For the text-containing cell, return its midpoint in (x, y) coordinate format. 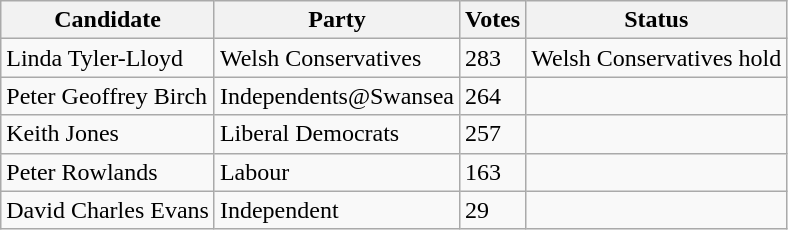
Votes (493, 20)
Liberal Democrats (336, 134)
264 (493, 96)
Welsh Conservatives hold (656, 58)
Labour (336, 172)
Linda Tyler-Lloyd (108, 58)
257 (493, 134)
Keith Jones (108, 134)
Peter Geoffrey Birch (108, 96)
David Charles Evans (108, 210)
Party (336, 20)
283 (493, 58)
Candidate (108, 20)
163 (493, 172)
Independents@Swansea (336, 96)
Independent (336, 210)
Welsh Conservatives (336, 58)
Peter Rowlands (108, 172)
Status (656, 20)
29 (493, 210)
